Return the (x, y) coordinate for the center point of the cell that contains the specified text.  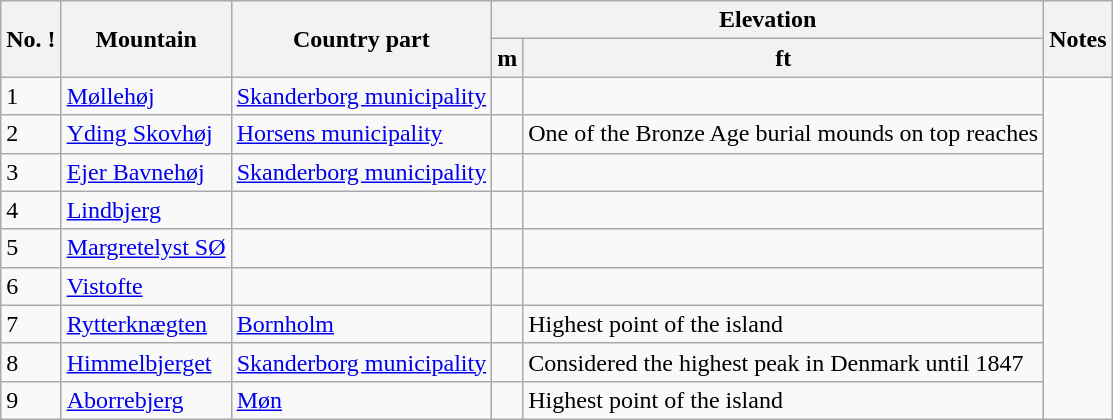
Møn (362, 400)
Lindbjerg (146, 210)
7 (31, 324)
Horsens municipality (362, 134)
Considered the highest peak in Denmark until 1847 (784, 362)
Notes (1078, 39)
Margretelyst SØ (146, 248)
One of the Bronze Age burial mounds on top reaches (784, 134)
No. ! (31, 39)
Yding Skovhøj (146, 134)
Himmelbjerget (146, 362)
Bornholm (362, 324)
2 (31, 134)
ft (784, 58)
Mountain (146, 39)
m (508, 58)
Country part (362, 39)
9 (31, 400)
Rytterknægten (146, 324)
Elevation (768, 20)
Vistofte (146, 286)
Møllehøj (146, 96)
1 (31, 96)
Ejer Bavnehøj (146, 172)
5 (31, 248)
Aborrebjerg (146, 400)
3 (31, 172)
8 (31, 362)
4 (31, 210)
6 (31, 286)
